Pinpoint the cell where the given text exists, returning its [X, Y] midpoint coordinate. 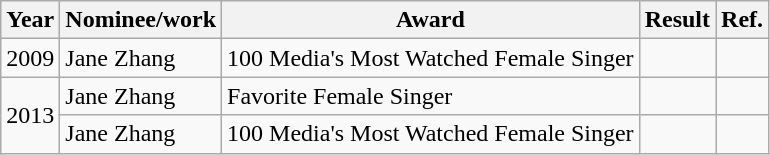
Favorite Female Singer [431, 96]
2009 [30, 58]
Award [431, 20]
Ref. [742, 20]
2013 [30, 115]
Nominee/work [141, 20]
Year [30, 20]
Result [677, 20]
